Find where the given text appears and provide that cell's center as (x, y) coordinate. 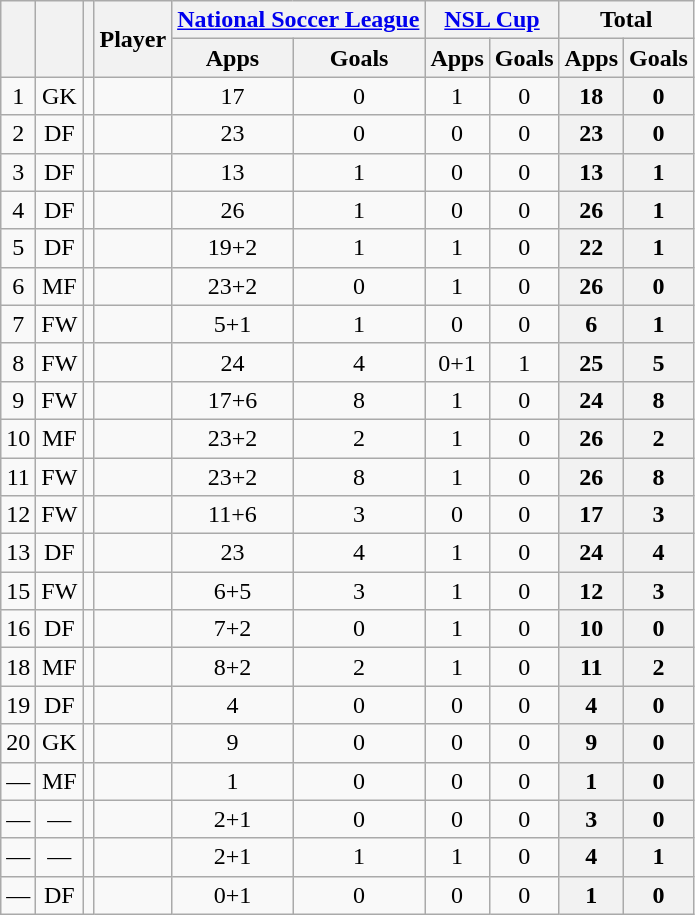
Total (626, 20)
5+1 (233, 324)
7+2 (233, 629)
National Soccer League (298, 20)
16 (18, 629)
6+5 (233, 591)
20 (18, 743)
7 (18, 324)
22 (591, 248)
19 (18, 705)
19+2 (233, 248)
17+6 (233, 400)
25 (591, 362)
15 (18, 591)
8+2 (233, 667)
Player (133, 39)
NSL Cup (492, 20)
11+6 (233, 515)
